Determine the (x, y) coordinate at the center of the cell enclosing the given text.  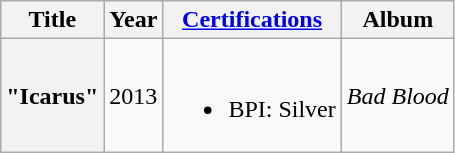
Title (52, 20)
BPI: Silver (252, 96)
Bad Blood (398, 96)
Year (134, 20)
"Icarus" (52, 96)
Album (398, 20)
Certifications (252, 20)
2013 (134, 96)
